Capture the cell that displays the provided text and extract its [x, y] central coordinate. 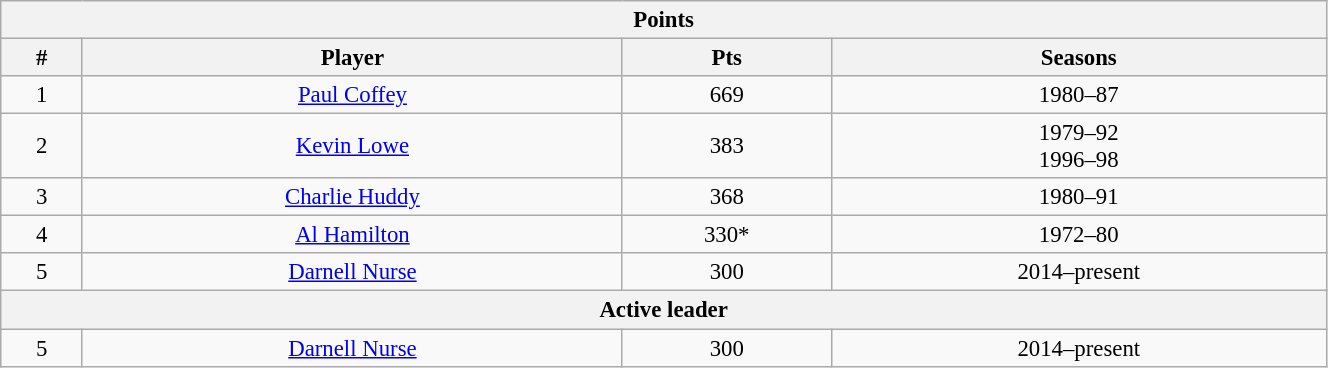
383 [726, 146]
3 [42, 197]
2 [42, 146]
4 [42, 235]
1980–87 [1078, 95]
1972–80 [1078, 235]
Kevin Lowe [352, 146]
Paul Coffey [352, 95]
330* [726, 235]
368 [726, 197]
Active leader [664, 310]
Seasons [1078, 58]
Al Hamilton [352, 235]
1980–91 [1078, 197]
Player [352, 58]
Charlie Huddy [352, 197]
1 [42, 95]
Pts [726, 58]
669 [726, 95]
Points [664, 20]
1979–921996–98 [1078, 146]
# [42, 58]
